Output the [X, Y] coordinate of the center of the cell containing the given text.  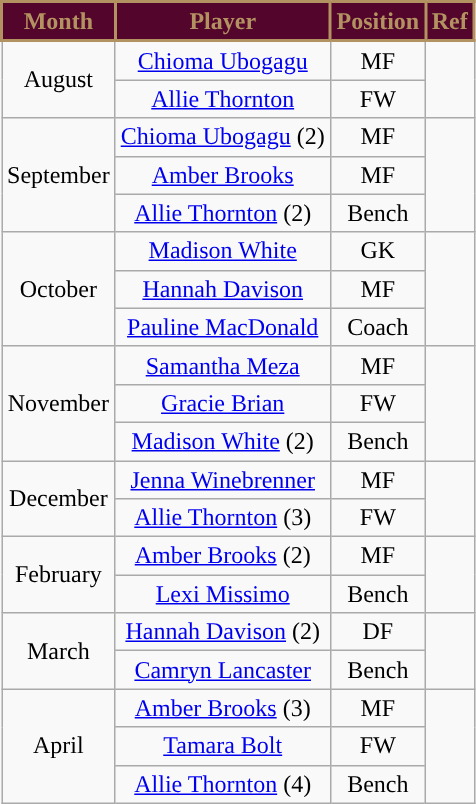
Hannah Davison [222, 289]
Madison White [222, 251]
Month [59, 22]
Coach [378, 327]
April [59, 746]
Amber Brooks [222, 175]
Allie Thornton (4) [222, 784]
GK [378, 251]
Ref [450, 22]
Hannah Davison (2) [222, 632]
Gracie Brian [222, 403]
DF [378, 632]
Tamara Bolt [222, 746]
Chioma Ubogagu [222, 60]
Madison White (2) [222, 441]
Camryn Lancaster [222, 670]
Pauline MacDonald [222, 327]
Allie Thornton [222, 99]
February [59, 575]
November [59, 403]
December [59, 498]
Samantha Meza [222, 365]
Amber Brooks (3) [222, 708]
Allie Thornton (2) [222, 213]
Lexi Missimo [222, 594]
Amber Brooks (2) [222, 556]
Position [378, 22]
Chioma Ubogagu (2) [222, 137]
Player [222, 22]
Jenna Winebrenner [222, 479]
March [59, 651]
Allie Thornton (3) [222, 518]
August [59, 80]
October [59, 289]
September [59, 175]
